Detect which cell encompasses the target text, then output its [x, y] center coordinate. 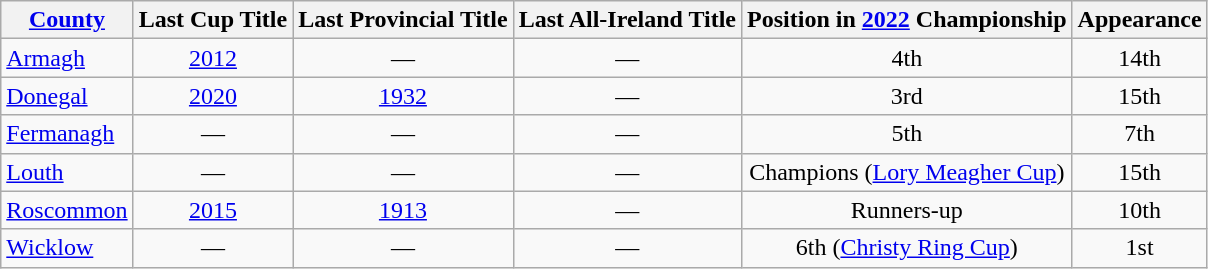
County [67, 20]
5th [908, 134]
Last Cup Title [213, 20]
2012 [213, 58]
Appearance [1140, 20]
Fermanagh [67, 134]
Runners-up [908, 210]
10th [1140, 210]
Roscommon [67, 210]
Louth [67, 172]
4th [908, 58]
3rd [908, 96]
6th (Christy Ring Cup) [908, 248]
Armagh [67, 58]
2020 [213, 96]
7th [1140, 134]
Last All-Ireland Title [627, 20]
Wicklow [67, 248]
1932 [403, 96]
14th [1140, 58]
Donegal [67, 96]
1913 [403, 210]
Position in 2022 Championship [908, 20]
Champions (Lory Meagher Cup) [908, 172]
2015 [213, 210]
1st [1140, 248]
Last Provincial Title [403, 20]
